Capture the cell that displays the provided text and extract its (X, Y) central coordinate. 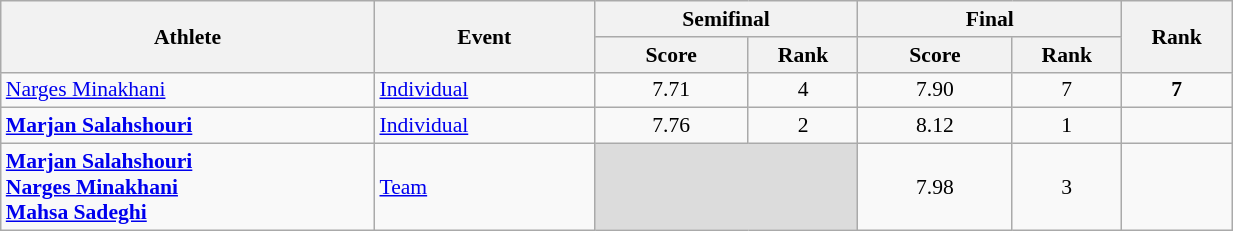
3 (1067, 188)
Final (990, 19)
2 (803, 126)
7.71 (671, 90)
Marjan SalahshouriNarges MinakhaniMahsa Sadeghi (188, 188)
7.98 (935, 188)
4 (803, 90)
Athlete (188, 36)
Marjan Salahshouri (188, 126)
Team (484, 188)
Event (484, 36)
8.12 (935, 126)
7.76 (671, 126)
Semifinal (726, 19)
7.90 (935, 90)
1 (1067, 126)
Narges Minakhani (188, 90)
